For the text-containing cell, return its midpoint in [X, Y] coordinate format. 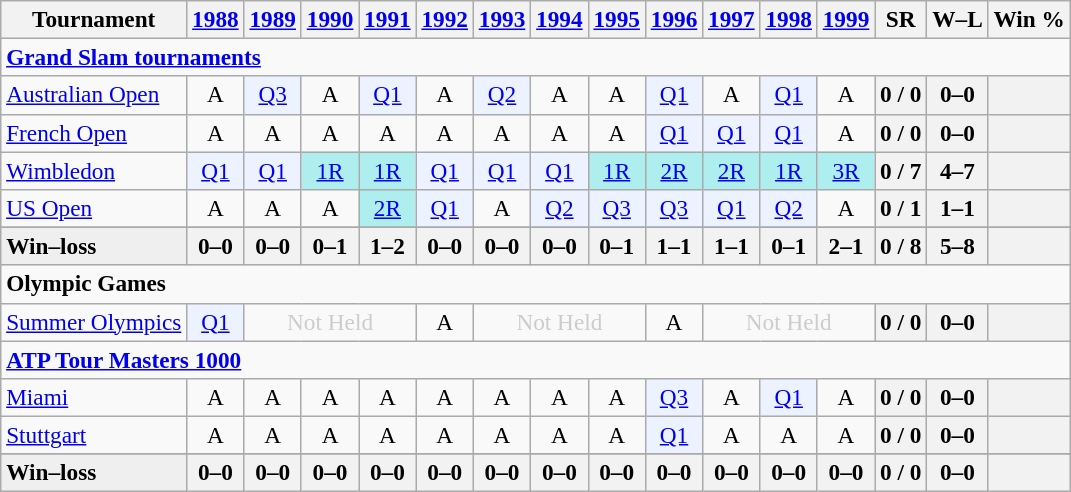
SR [901, 19]
3R [846, 170]
W–L [958, 19]
2–1 [846, 246]
1995 [616, 19]
1990 [330, 19]
1988 [216, 19]
1997 [732, 19]
0 / 8 [901, 246]
French Open [94, 133]
Tournament [94, 19]
Win % [1029, 19]
Grand Slam tournaments [536, 57]
1994 [560, 19]
1–2 [388, 246]
Wimbledon [94, 170]
1999 [846, 19]
US Open [94, 208]
Miami [94, 397]
Stuttgart [94, 435]
Olympic Games [536, 284]
1989 [272, 19]
1998 [788, 19]
1996 [674, 19]
4–7 [958, 170]
Summer Olympics [94, 322]
1991 [388, 19]
0 / 1 [901, 208]
ATP Tour Masters 1000 [536, 359]
1993 [502, 19]
5–8 [958, 246]
1992 [444, 19]
Australian Open [94, 95]
0 / 7 [901, 170]
